Identify which cell holds the provided text, then report its [X, Y] central coordinate. 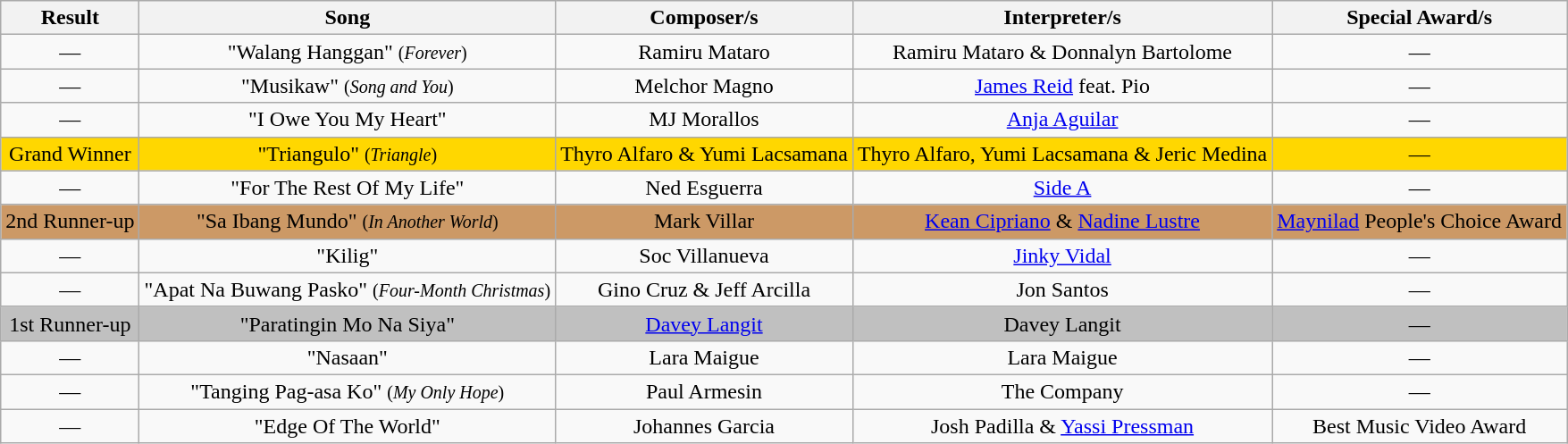
"I Owe You My Heart" [348, 120]
1st Runner-up [70, 323]
Maynilad People's Choice Award [1420, 222]
Ned Esguerra [704, 188]
"Triangulo" (Triangle) [348, 154]
Best Music Video Award [1420, 426]
Jinky Vidal [1061, 256]
Grand Winner [70, 154]
Side A [1061, 188]
Kean Cipriano & Nadine Lustre [1061, 222]
The Company [1061, 391]
"Sa Ibang Mundo" (In Another World) [348, 222]
"Tanging Pag-asa Ko" (My Only Hope) [348, 391]
"Paratingin Mo Na Siya" [348, 323]
Thyro Alfaro, Yumi Lacsamana & Jeric Medina [1061, 154]
Anja Aguilar [1061, 120]
"Apat Na Buwang Pasko" (Four-Month Christmas) [348, 289]
Thyro Alfaro & Yumi Lacsamana [704, 154]
Paul Armesin [704, 391]
Composer/s [704, 18]
Ramiru Mataro & Donnalyn Bartolome [1061, 52]
2nd Runner-up [70, 222]
Gino Cruz & Jeff Arcilla [704, 289]
Result [70, 18]
"Kilig" [348, 256]
Interpreter/s [1061, 18]
James Reid feat. Pio [1061, 86]
"Walang Hanggan" (Forever) [348, 52]
MJ Morallos [704, 120]
Jon Santos [1061, 289]
"For The Rest Of My Life" [348, 188]
Josh Padilla & Yassi Pressman [1061, 426]
Johannes Garcia [704, 426]
Ramiru Mataro [704, 52]
"Musikaw" (Song and You) [348, 86]
Mark Villar [704, 222]
Soc Villanueva [704, 256]
"Nasaan" [348, 357]
"Edge Of The World" [348, 426]
Melchor Magno [704, 86]
Special Award/s [1420, 18]
Song [348, 18]
